Locate the cell with the specified text and output its (X, Y) center coordinate. 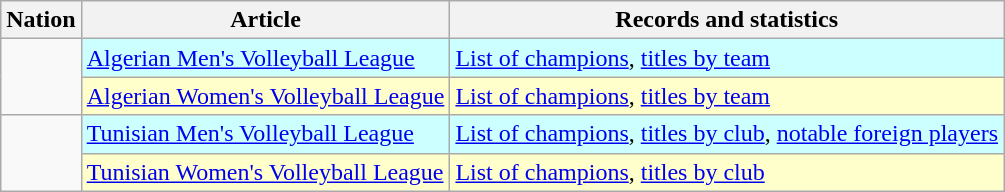
Nation (41, 20)
Tunisian Men's Volleyball League (266, 134)
Algerian Men's Volleyball League (266, 58)
Tunisian Women's Volleyball League (266, 172)
List of champions, titles by club, notable foreign players (727, 134)
Records and statistics (727, 20)
Article (266, 20)
List of champions, titles by club (727, 172)
Algerian Women's Volleyball League (266, 96)
